Pinpoint the cell where the given text exists, returning its (x, y) midpoint coordinate. 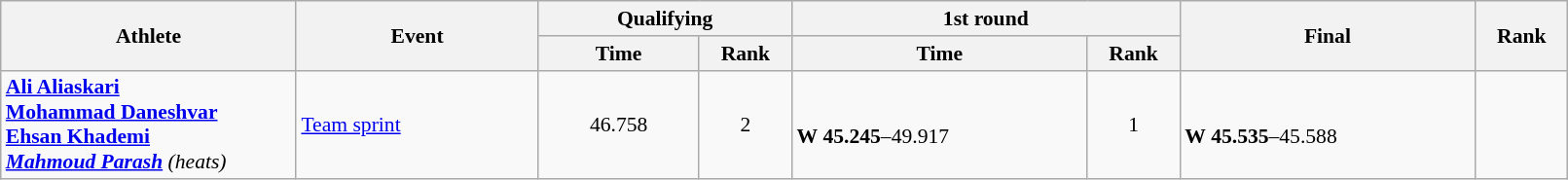
2 (746, 125)
Final (1328, 35)
Ali AliaskariMohammad DaneshvarEhsan KhademiMahmoud Parash (heats) (149, 125)
Team sprint (417, 125)
Qualifying (666, 18)
Event (417, 35)
1st round (985, 18)
W 45.245–49.917 (939, 125)
1 (1133, 125)
46.758 (619, 125)
Athlete (149, 35)
W 45.535–45.588 (1328, 125)
